Detect which cell encompasses the target text, then output its [X, Y] center coordinate. 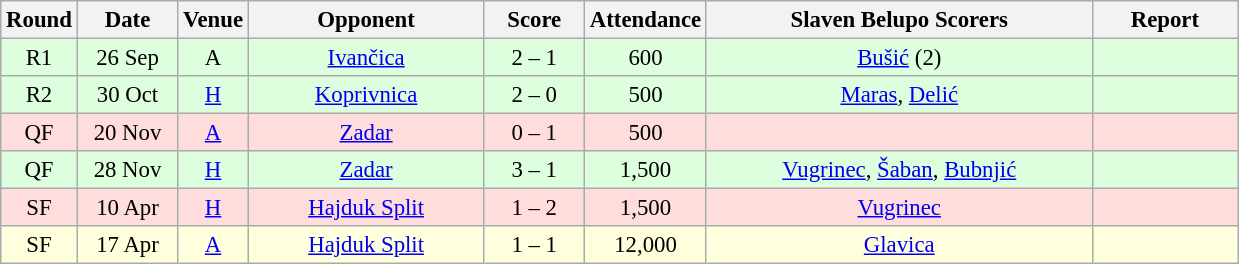
0 – 1 [534, 133]
R2 [39, 95]
Vugrinec, Šaban, Bubnjić [899, 170]
Slaven Belupo Scorers [899, 20]
10 Apr [128, 208]
2 – 0 [534, 95]
Vugrinec [899, 208]
26 Sep [128, 58]
28 Nov [128, 170]
Opponent [366, 20]
Attendance [646, 20]
20 Nov [128, 133]
1 – 1 [534, 245]
2 – 1 [534, 58]
Bušić (2) [899, 58]
Date [128, 20]
12,000 [646, 245]
3 – 1 [534, 170]
Ivančica [366, 58]
600 [646, 58]
Score [534, 20]
Report [1165, 20]
Glavica [899, 245]
Maras, Delić [899, 95]
Koprivnica [366, 95]
1 – 2 [534, 208]
30 Oct [128, 95]
17 Apr [128, 245]
R1 [39, 58]
Venue [214, 20]
Round [39, 20]
